Capture the cell that displays the provided text and extract its (X, Y) central coordinate. 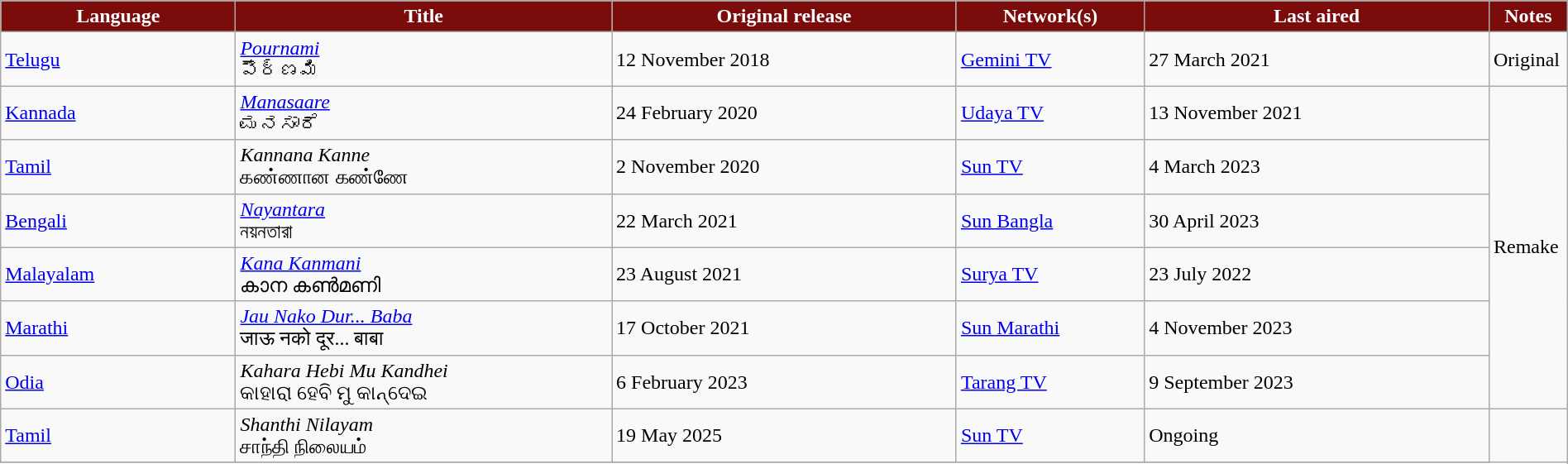
Jau Nako Dur... Baba जाऊ नको दूर... बाबा (423, 328)
Original (1528, 60)
Original release (784, 17)
Network(s) (1050, 17)
Notes (1528, 17)
Gemini TV (1050, 60)
Pournami పౌర్ణమి (423, 60)
24 February 2020 (784, 112)
6 February 2023 (784, 382)
Kahara Hebi Mu Kandhei କାହାରା ହେବି ମୁ କାନ୍ଦେଇ (423, 382)
4 March 2023 (1317, 167)
Last aired (1317, 17)
Manasaare ಮನಸಾರೆ (423, 112)
Udaya TV (1050, 112)
Marathi (118, 328)
Sun Bangla (1050, 220)
Ongoing (1317, 435)
Odia (118, 382)
4 November 2023 (1317, 328)
Title (423, 17)
Malayalam (118, 275)
Language (118, 17)
Telugu (118, 60)
Remake (1528, 247)
Sun Marathi (1050, 328)
30 April 2023 (1317, 220)
Shanthi Nilayam சாந்தி நிலையம் (423, 435)
23 July 2022 (1317, 275)
19 May 2025 (784, 435)
Tarang TV (1050, 382)
22 March 2021 (784, 220)
Surya TV (1050, 275)
23 August 2021 (784, 275)
27 March 2021 (1317, 60)
2 November 2020 (784, 167)
Kannada (118, 112)
Bengali (118, 220)
12 November 2018 (784, 60)
Nayantara নয়নতারা (423, 220)
17 October 2021 (784, 328)
Kannana Kanne கண்ணான கண்ணே (423, 167)
Kana Kanmani കാന കൺമണി (423, 275)
9 September 2023 (1317, 382)
13 November 2021 (1317, 112)
